Identify which cell holds the provided text, then report its (x, y) central coordinate. 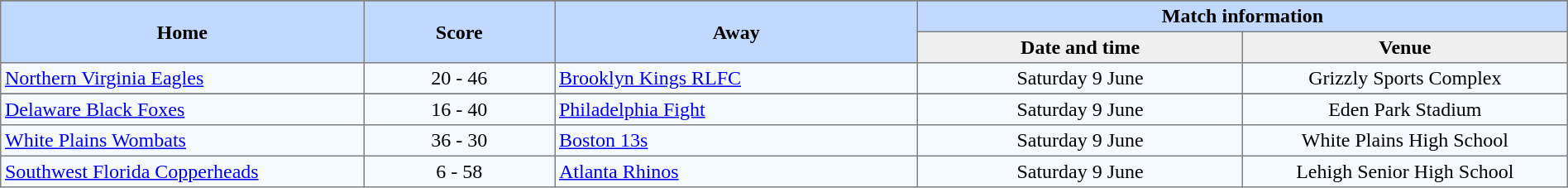
Away (736, 31)
White Plains Wombats (182, 141)
Venue (1404, 47)
Grizzly Sports Complex (1404, 79)
36 - 30 (460, 141)
Delaware Black Foxes (182, 109)
Eden Park Stadium (1404, 109)
Southwest Florida Copperheads (182, 171)
Atlanta Rhinos (736, 171)
Match information (1243, 17)
Northern Virginia Eagles (182, 79)
Philadelphia Fight (736, 109)
20 - 46 (460, 79)
Home (182, 31)
Score (460, 31)
Boston 13s (736, 141)
Brooklyn Kings RLFC (736, 79)
16 - 40 (460, 109)
Lehigh Senior High School (1404, 171)
White Plains High School (1404, 141)
Date and time (1080, 47)
6 - 58 (460, 171)
